Detect which cell encompasses the target text, then output its (X, Y) center coordinate. 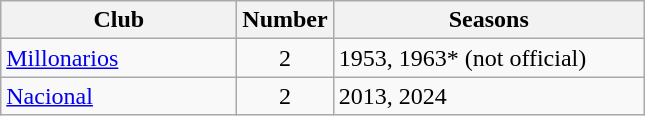
2013, 2024 (488, 96)
Club (119, 20)
Number (285, 20)
Nacional (119, 96)
Millonarios (119, 58)
1953, 1963* (not official) (488, 58)
Seasons (488, 20)
